Capture the cell that displays the provided text and extract its (x, y) central coordinate. 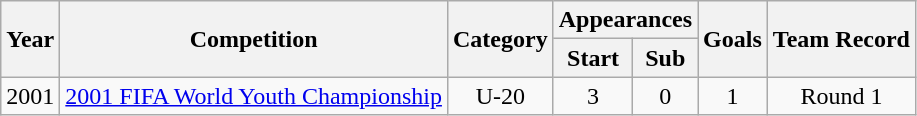
Competition (254, 39)
Start (593, 58)
1 (733, 96)
U-20 (500, 96)
Sub (666, 58)
Team Record (841, 39)
2001 (30, 96)
Year (30, 39)
Appearances (625, 20)
2001 FIFA World Youth Championship (254, 96)
Round 1 (841, 96)
Goals (733, 39)
3 (593, 96)
Category (500, 39)
0 (666, 96)
